From the cell containing the given text, extract its center point as [X, Y] coordinate. 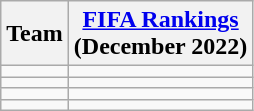
FIFA Rankings(December 2022) [160, 34]
Team [35, 34]
